Search for the cell housing the specified text and yield its (X, Y) center coordinate. 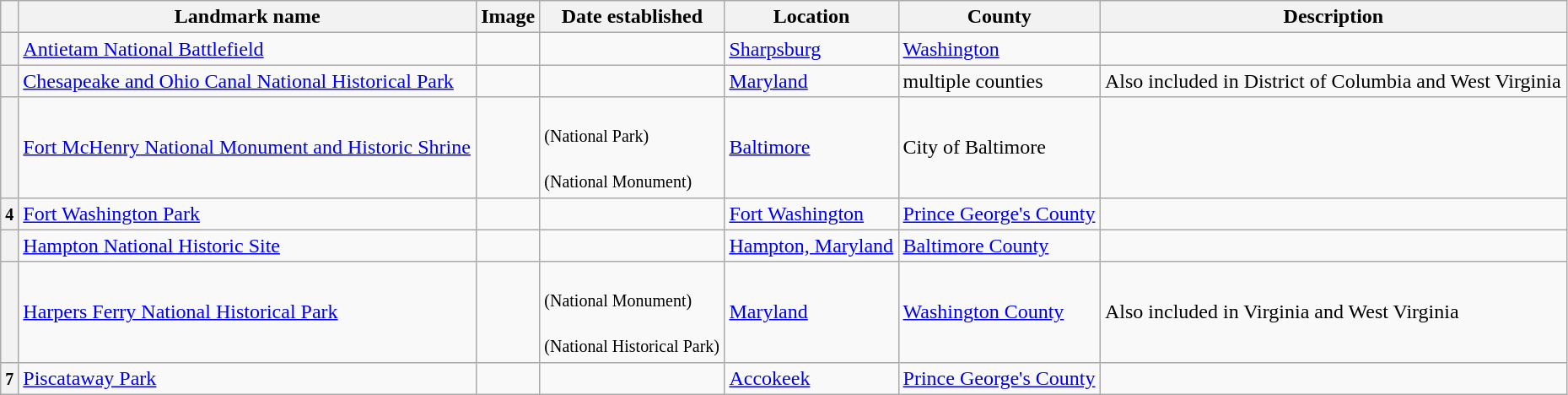
Chesapeake and Ohio Canal National Historical Park (248, 81)
Fort Washington (811, 214)
Washington (999, 49)
Location (811, 17)
Washington County (999, 312)
Hampton National Historic Site (248, 246)
multiple counties (999, 81)
Landmark name (248, 17)
County (999, 17)
Baltimore County (999, 246)
Harpers Ferry National Historical Park (248, 312)
4 (10, 214)
7 (10, 378)
(National Monument) (National Historical Park) (633, 312)
Hampton, Maryland (811, 246)
Fort McHenry National Monument and Historic Shrine (248, 147)
Fort Washington Park (248, 214)
Date established (633, 17)
Accokeek (811, 378)
City of Baltimore (999, 147)
Description (1333, 17)
Image (508, 17)
Sharpsburg (811, 49)
Baltimore (811, 147)
Also included in Virginia and West Virginia (1333, 312)
Piscataway Park (248, 378)
Also included in District of Columbia and West Virginia (1333, 81)
(National Park) (National Monument) (633, 147)
Antietam National Battlefield (248, 49)
